Determine the (x, y) coordinate at the center of the cell enclosing the given text.  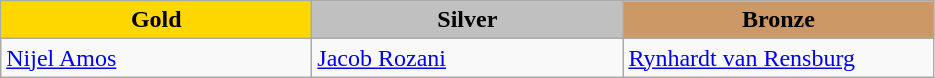
Gold (156, 20)
Bronze (778, 20)
Nijel Amos (156, 58)
Silver (468, 20)
Jacob Rozani (468, 58)
Rynhardt van Rensburg (778, 58)
